Detect which cell encompasses the target text, then output its [x, y] center coordinate. 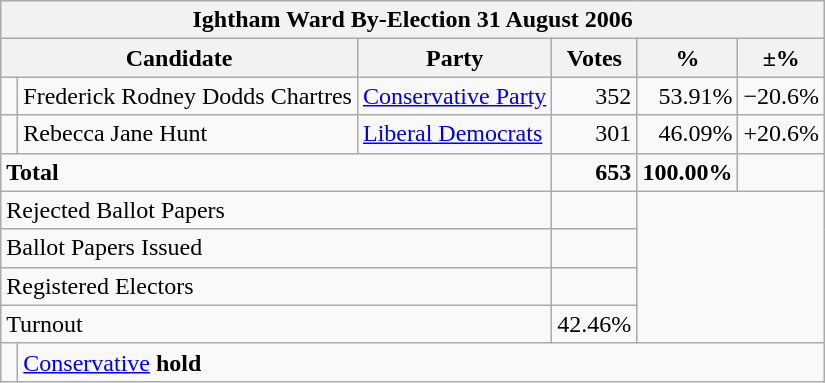
Rejected Ballot Papers [276, 210]
+20.6% [782, 134]
352 [594, 96]
Rebecca Jane Hunt [188, 134]
±% [782, 58]
100.00% [688, 172]
Party [454, 58]
−20.6% [782, 96]
Conservative hold [422, 362]
Votes [594, 58]
653 [594, 172]
46.09% [688, 134]
Turnout [276, 324]
Ballot Papers Issued [276, 248]
% [688, 58]
Registered Electors [276, 286]
Candidate [180, 58]
Liberal Democrats [454, 134]
Conservative Party [454, 96]
Frederick Rodney Dodds Chartres [188, 96]
53.91% [688, 96]
Ightham Ward By-Election 31 August 2006 [413, 20]
42.46% [594, 324]
Total [276, 172]
301 [594, 134]
